From the cell containing the given text, extract its center point as (X, Y) coordinate. 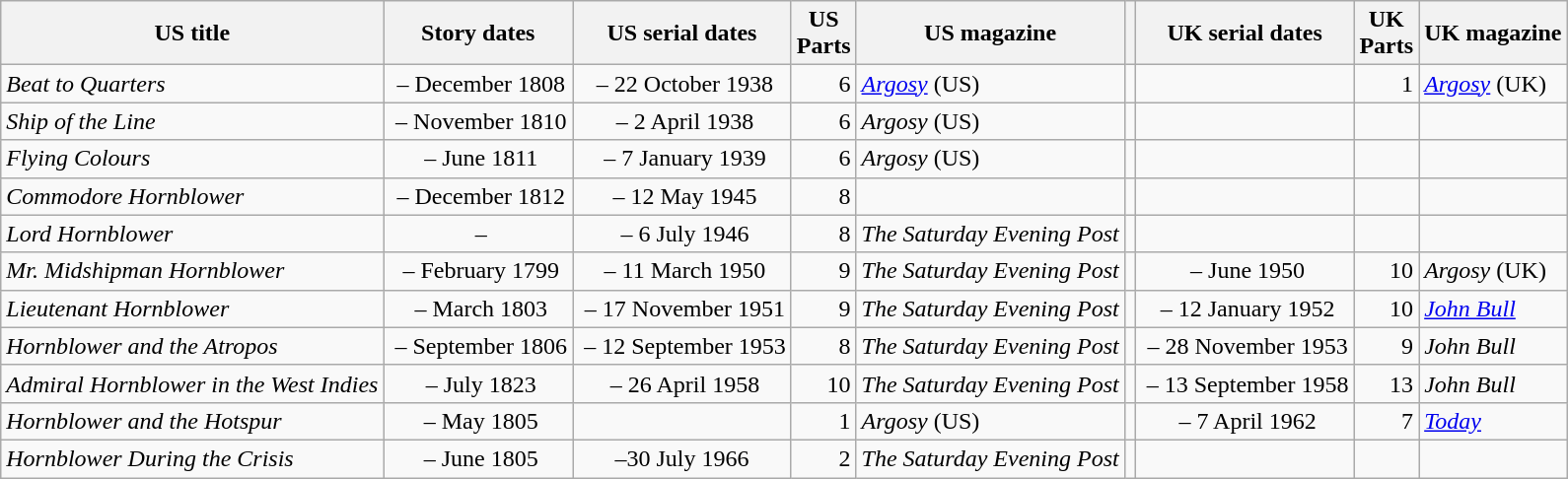
– 28 November 1953 (1245, 346)
Beat to Quarters (192, 84)
Flying Colours (192, 159)
UK serial dates (1245, 34)
– 22 October 1938 (682, 84)
Admiral Hornblower in the West Indies (192, 383)
– 12 September 1953 (682, 346)
Hornblower and the Atropos (192, 346)
US serial dates (682, 34)
US title (192, 34)
– (478, 234)
Mr. Midshipman Hornblower (192, 271)
– November 1810 (478, 121)
Ship of the Line (192, 121)
– 17 November 1951 (682, 308)
UK magazine (1493, 34)
– July 1823 (478, 383)
– December 1808 (478, 84)
Lieutenant Hornblower (192, 308)
– 12 January 1952 (1245, 308)
– June 1811 (478, 159)
Lord Hornblower (192, 234)
– 26 April 1958 (682, 383)
– 13 September 1958 (1245, 383)
– September 1806 (478, 346)
– May 1805 (478, 421)
Hornblower During the Crisis (192, 458)
Hornblower and the Hotspur (192, 421)
US Parts (823, 34)
– December 1812 (478, 196)
– 7 January 1939 (682, 159)
– 2 April 1938 (682, 121)
– June 1950 (1245, 271)
UK Parts (1387, 34)
– 6 July 1946 (682, 234)
Today (1493, 421)
– 12 May 1945 (682, 196)
7 (1387, 421)
– March 1803 (478, 308)
Commodore Hornblower (192, 196)
– June 1805 (478, 458)
13 (1387, 383)
–30 July 1966 (682, 458)
– 11 March 1950 (682, 271)
– 7 April 1962 (1245, 421)
2 (823, 458)
Story dates (478, 34)
US magazine (990, 34)
– February 1799 (478, 271)
